Output the [x, y] coordinate of the center of the cell containing the given text.  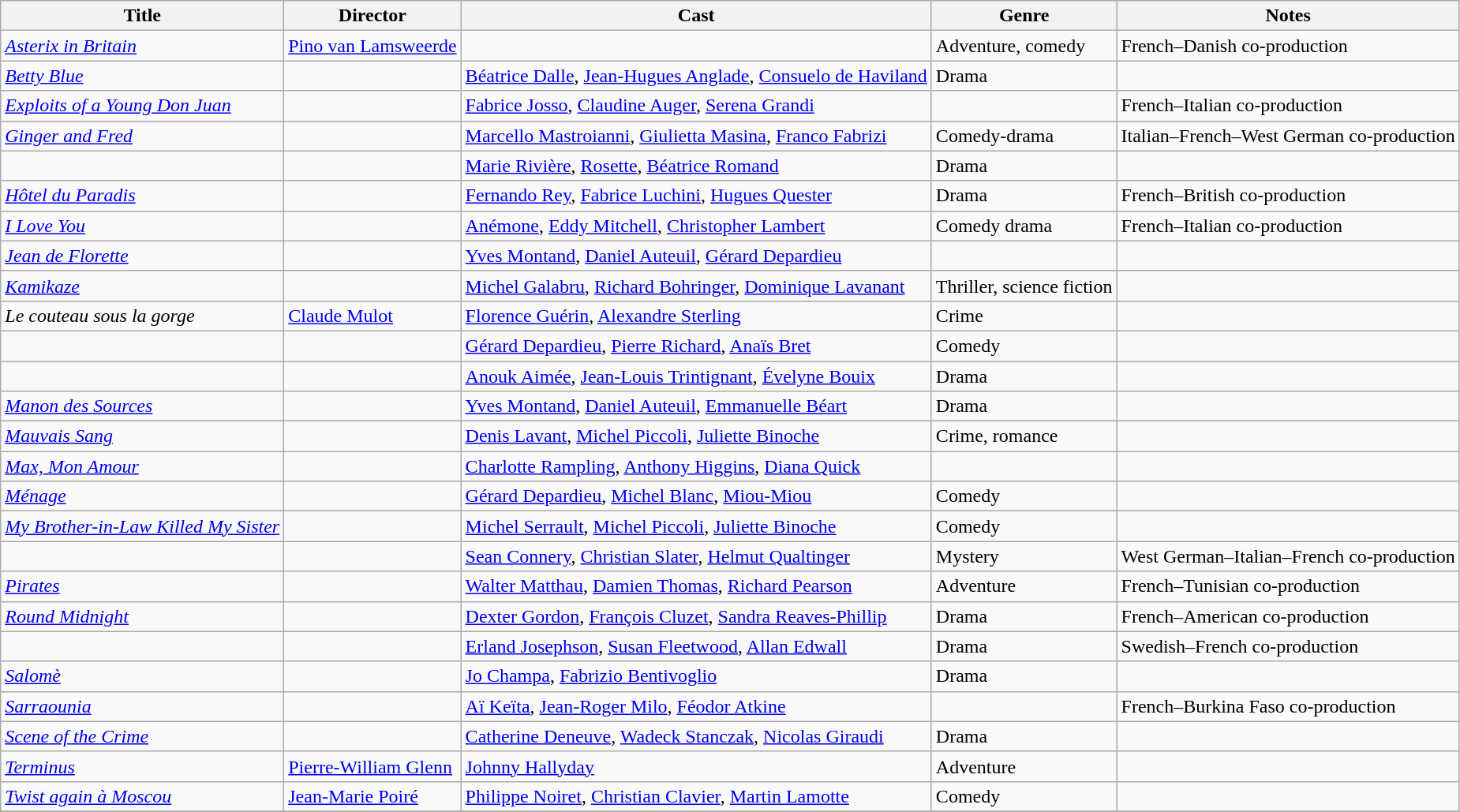
Pierre-William Glenn [372, 766]
French–Burkina Faso co-production [1288, 706]
Marie Rivière, Rosette, Béatrice Romand [696, 166]
Michel Serrault, Michel Piccoli, Juliette Binoche [696, 526]
Crime, romance [1024, 436]
Yves Montand, Daniel Auteuil, Gérard Depardieu [696, 256]
Fabrice Josso, Claudine Auger, Serena Grandi [696, 106]
Genre [1024, 16]
Jo Champa, Fabrizio Bentivoglio [696, 676]
French–Danish co-production [1288, 46]
Gérard Depardieu, Pierre Richard, Anaïs Bret [696, 346]
Florence Guérin, Alexandre Sterling [696, 316]
French–Tunisian co-production [1288, 586]
Italian–French–West German co-production [1288, 136]
Betty Blue [142, 76]
Salomè [142, 676]
Manon des Sources [142, 406]
Title [142, 16]
Dexter Gordon, François Cluzet, Sandra Reaves-Phillip [696, 616]
Asterix in Britain [142, 46]
Yves Montand, Daniel Auteuil, Emmanuelle Béart [696, 406]
Adventure, comedy [1024, 46]
Mauvais Sang [142, 436]
Cast [696, 16]
I Love You [142, 226]
Kamikaze [142, 286]
Director [372, 16]
Fernando Rey, Fabrice Luchini, Hugues Quester [696, 196]
Mystery [1024, 556]
West German–Italian–French co-production [1288, 556]
Ménage [142, 496]
Catherine Deneuve, Wadeck Stanczak, Nicolas Giraudi [696, 736]
Philippe Noiret, Christian Clavier, Martin Lamotte [696, 796]
Jean-Marie Poiré [372, 796]
Terminus [142, 766]
Walter Matthau, Damien Thomas, Richard Pearson [696, 586]
Hôtel du Paradis [142, 196]
French–American co-production [1288, 616]
Béatrice Dalle, Jean-Hugues Anglade, Consuelo de Haviland [696, 76]
Ginger and Fred [142, 136]
Charlotte Rampling, Anthony Higgins, Diana Quick [696, 466]
Aï Keïta, Jean-Roger Milo, Féodor Atkine [696, 706]
Comedy-drama [1024, 136]
Pino van Lamsweerde [372, 46]
Comedy drama [1024, 226]
Notes [1288, 16]
Twist again à Moscou [142, 796]
Le couteau sous la gorge [142, 316]
Johnny Hallyday [696, 766]
Thriller, science fiction [1024, 286]
Exploits of a Young Don Juan [142, 106]
Swedish–French co-production [1288, 646]
Anouk Aimée, Jean-Louis Trintignant, Évelyne Bouix [696, 376]
Gérard Depardieu, Michel Blanc, Miou-Miou [696, 496]
Michel Galabru, Richard Bohringer, Dominique Lavanant [696, 286]
Scene of the Crime [142, 736]
Erland Josephson, Susan Fleetwood, Allan Edwall [696, 646]
Denis Lavant, Michel Piccoli, Juliette Binoche [696, 436]
Anémone, Eddy Mitchell, Christopher Lambert [696, 226]
Pirates [142, 586]
Round Midnight [142, 616]
My Brother-in-Law Killed My Sister [142, 526]
Claude Mulot [372, 316]
Crime [1024, 316]
Max, Mon Amour [142, 466]
French–British co-production [1288, 196]
Sean Connery, Christian Slater, Helmut Qualtinger [696, 556]
Sarraounia [142, 706]
Marcello Mastroianni, Giulietta Masina, Franco Fabrizi [696, 136]
Jean de Florette [142, 256]
